Determine the (x, y) coordinate at the center of the cell enclosing the given text.  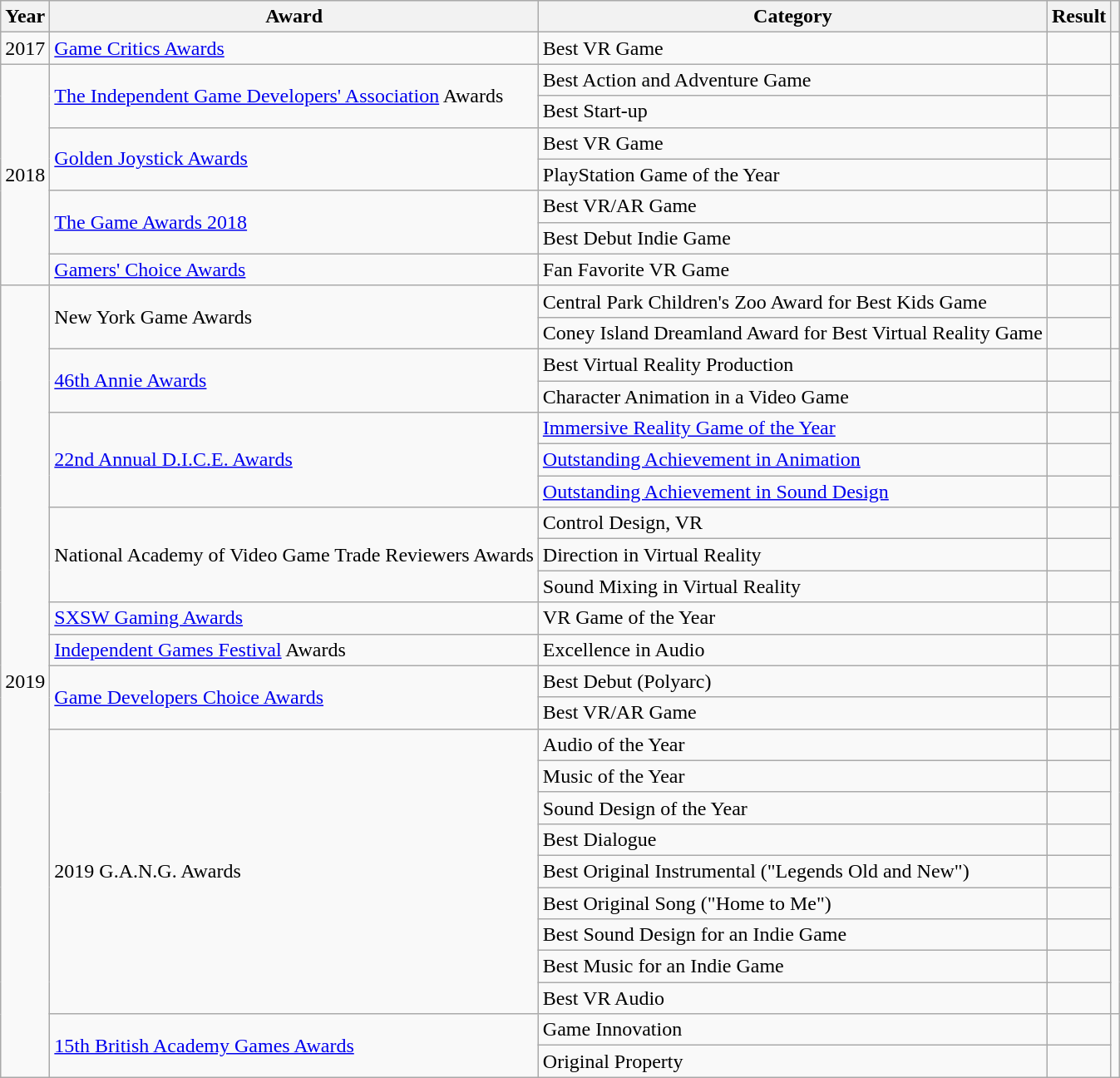
Result (1078, 17)
2019 G.A.N.G. Awards (294, 872)
Fan Favorite VR Game (792, 269)
SXSW Gaming Awards (294, 618)
Independent Games Festival Awards (294, 650)
15th British Academy Games Awards (294, 1046)
Sound Design of the Year (792, 808)
Gamers' Choice Awards (294, 269)
Best VR Audio (792, 998)
Character Animation in a Video Game (792, 397)
Best Start-up (792, 111)
Award (294, 17)
Excellence in Audio (792, 650)
New York Game Awards (294, 317)
22nd Annual D.I.C.E. Awards (294, 460)
Central Park Children's Zoo Award for Best Kids Game (792, 301)
Best Original Instrumental ("Legends Old and New") (792, 871)
Game Innovation (792, 1030)
2018 (25, 175)
Best Virtual Reality Production (792, 364)
Direction in Virtual Reality (792, 555)
Best Dialogue (792, 839)
VR Game of the Year (792, 618)
Best Action and Adventure Game (792, 80)
National Academy of Video Game Trade Reviewers Awards (294, 555)
Coney Island Dreamland Award for Best Virtual Reality Game (792, 333)
Sound Mixing in Virtual Reality (792, 586)
Game Developers Choice Awards (294, 697)
2017 (25, 48)
Audio of the Year (792, 744)
Best Music for an Indie Game (792, 967)
Control Design, VR (792, 523)
Best Debut Indie Game (792, 238)
Original Property (792, 1061)
Music of the Year (792, 776)
Game Critics Awards (294, 48)
The Independent Game Developers' Association Awards (294, 96)
Best Original Song ("Home to Me") (792, 902)
Outstanding Achievement in Sound Design (792, 492)
Best Sound Design for an Indie Game (792, 935)
Category (792, 17)
Golden Joystick Awards (294, 159)
The Game Awards 2018 (294, 222)
Year (25, 17)
2019 (25, 681)
PlayStation Game of the Year (792, 175)
Immersive Reality Game of the Year (792, 428)
Best Debut (Polyarc) (792, 681)
46th Annie Awards (294, 380)
Outstanding Achievement in Animation (792, 460)
